Return [x, y] of the center of cell containing provided text 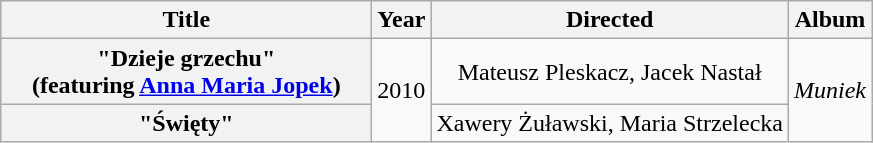
Year [402, 20]
Xawery Żuławski, Maria Strzelecka [610, 123]
Mateusz Pleskacz, Jacek Nastał [610, 72]
Muniek [830, 90]
Title [186, 20]
2010 [402, 90]
"Dzieje grzechu"(featuring Anna Maria Jopek) [186, 72]
Album [830, 20]
"Święty" [186, 123]
Directed [610, 20]
